Find where the given text appears and provide that cell's center as [x, y] coordinate. 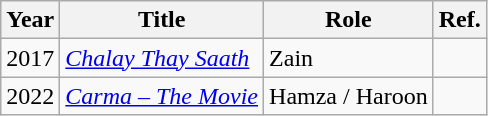
Hamza / Haroon [349, 96]
Carma – The Movie [162, 96]
Title [162, 20]
2017 [30, 58]
Year [30, 20]
2022 [30, 96]
Role [349, 20]
Ref. [460, 20]
Chalay Thay Saath [162, 58]
Zain [349, 58]
